Determine the [X, Y] coordinate at the center of the cell enclosing the given text.  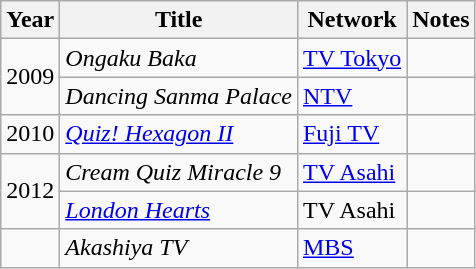
2012 [30, 191]
Notes [441, 20]
Akashiya TV [179, 248]
Network [352, 20]
Year [30, 20]
Quiz! Hexagon II [179, 134]
Ongaku Baka [179, 58]
2009 [30, 77]
TV Tokyo [352, 58]
2010 [30, 134]
Dancing Sanma Palace [179, 96]
Fuji TV [352, 134]
MBS [352, 248]
NTV [352, 96]
Cream Quiz Miracle 9 [179, 172]
London Hearts [179, 210]
Title [179, 20]
